Capture the cell that displays the provided text and extract its (x, y) central coordinate. 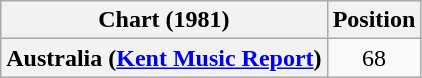
68 (374, 58)
Position (374, 20)
Australia (Kent Music Report) (164, 58)
Chart (1981) (164, 20)
